Find where the given text appears and provide that cell's center as [x, y] coordinate. 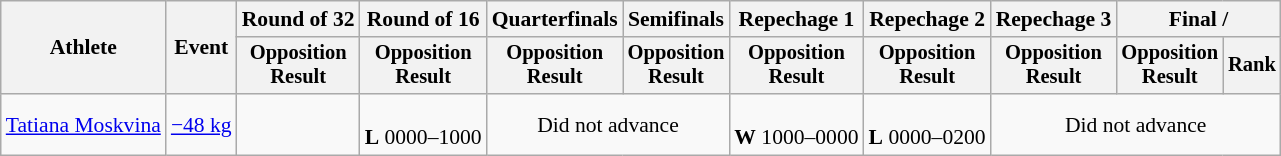
W 1000–0000 [796, 124]
Rank [1252, 66]
L 0000–1000 [424, 124]
Round of 16 [424, 19]
Repechage 1 [796, 19]
Athlete [84, 48]
Round of 32 [298, 19]
Quarterfinals [555, 19]
Semifinals [676, 19]
−48 kg [202, 124]
L 0000–0200 [928, 124]
Repechage 2 [928, 19]
Tatiana Moskvina [84, 124]
Event [202, 48]
Final / [1198, 19]
Repechage 3 [1054, 19]
